Extract the (x, y) coordinate from the center of the cell holding the provided text.  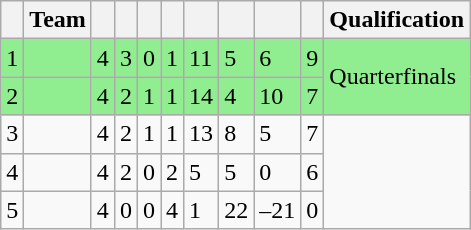
Quarterfinals (397, 77)
10 (278, 96)
11 (202, 58)
8 (236, 134)
13 (202, 134)
22 (236, 210)
–21 (278, 210)
14 (202, 96)
Team (58, 20)
9 (312, 58)
Qualification (397, 20)
